Extract the (X, Y) coordinate from the center of the cell holding the provided text.  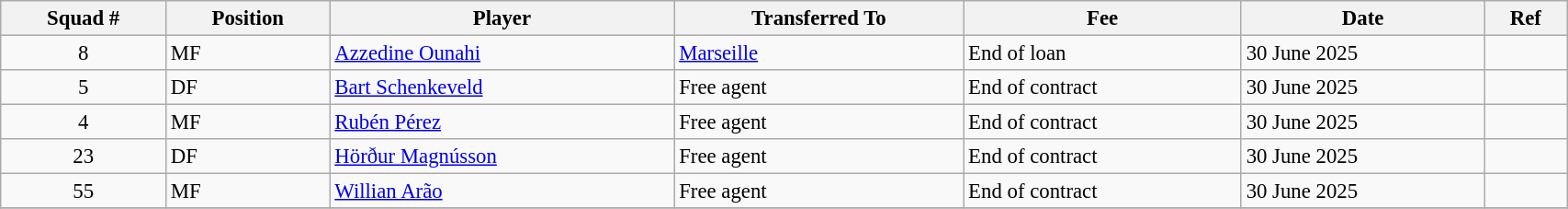
Fee (1102, 18)
Bart Schenkeveld (502, 87)
Position (248, 18)
Marseille (819, 53)
55 (84, 192)
Date (1363, 18)
End of loan (1102, 53)
5 (84, 87)
8 (84, 53)
Transferred To (819, 18)
23 (84, 157)
Squad # (84, 18)
Player (502, 18)
Rubén Pérez (502, 122)
Azzedine Ounahi (502, 53)
Hörður Magnússon (502, 157)
4 (84, 122)
Willian Arão (502, 192)
Ref (1526, 18)
